Detect which cell encompasses the target text, then output its (X, Y) center coordinate. 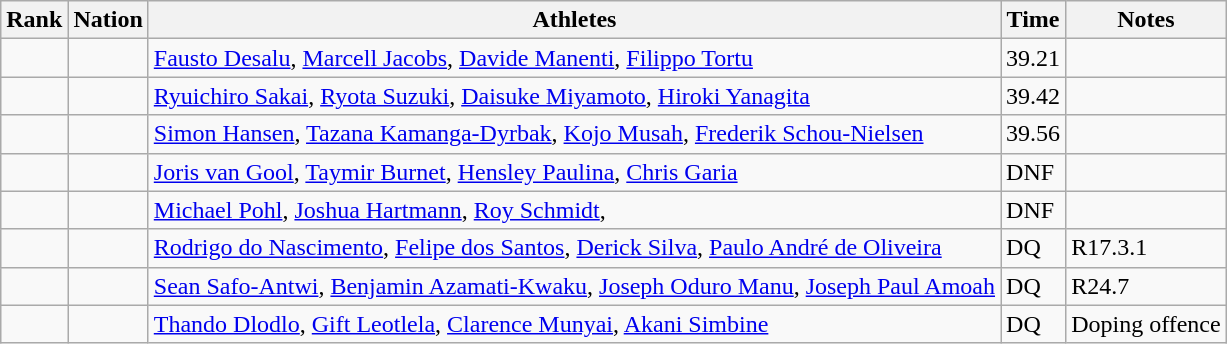
Simon Hansen, Tazana Kamanga-Dyrbak, Kojo Musah, Frederik Schou-Nielsen (574, 134)
Joris van Gool, Taymir Burnet, Hensley Paulina, Chris Garia (574, 172)
Nation (108, 20)
39.21 (1034, 58)
Time (1034, 20)
Rank (34, 20)
R17.3.1 (1146, 248)
Michael Pohl, Joshua Hartmann, Roy Schmidt, (574, 210)
Notes (1146, 20)
39.42 (1034, 96)
Thando Dlodlo, Gift Leotlela, Clarence Munyai, Akani Simbine (574, 324)
Fausto Desalu, Marcell Jacobs, Davide Manenti, Filippo Tortu (574, 58)
R24.7 (1146, 286)
Ryuichiro Sakai, Ryota Suzuki, Daisuke Miyamoto, Hiroki Yanagita (574, 96)
Doping offence (1146, 324)
Sean Safo-Antwi, Benjamin Azamati-Kwaku, Joseph Oduro Manu, Joseph Paul Amoah (574, 286)
Rodrigo do Nascimento, Felipe dos Santos, Derick Silva, Paulo André de Oliveira (574, 248)
39.56 (1034, 134)
Athletes (574, 20)
